Search for the cell housing the specified text and yield its (X, Y) center coordinate. 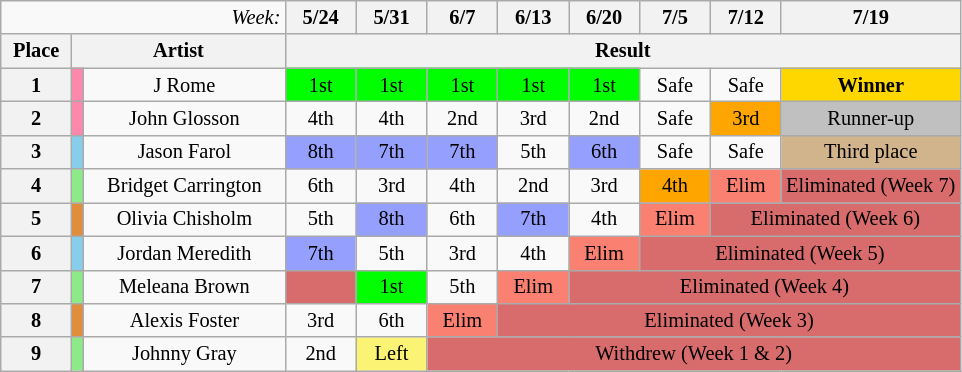
5 (36, 219)
8 (36, 320)
6 (36, 253)
4 (36, 186)
7/5 (676, 17)
Alexis Foster (184, 320)
Eliminated (Week 6) (835, 219)
2 (36, 118)
7/12 (746, 17)
Left (392, 354)
5/31 (392, 17)
Runner-up (870, 118)
7/19 (870, 17)
Place (36, 51)
Bridget Carrington (184, 186)
6/13 (534, 17)
Eliminated (Week 3) (729, 320)
9 (36, 354)
Eliminated (Week 7) (870, 186)
Jason Farol (184, 152)
Eliminated (Week 4) (765, 287)
5/24 (320, 17)
Eliminated (Week 5) (800, 253)
Result (622, 51)
Artist (179, 51)
6/7 (462, 17)
Withdrew (Week 1 & 2) (694, 354)
J Rome (184, 85)
Johnny Gray (184, 354)
Olivia Chisholm (184, 219)
7 (36, 287)
Week: (144, 17)
Jordan Meredith (184, 253)
Meleana Brown (184, 287)
John Glosson (184, 118)
6/20 (604, 17)
1 (36, 85)
Third place (870, 152)
Winner (870, 85)
3 (36, 152)
